Identify which cell holds the provided text, then report its (x, y) central coordinate. 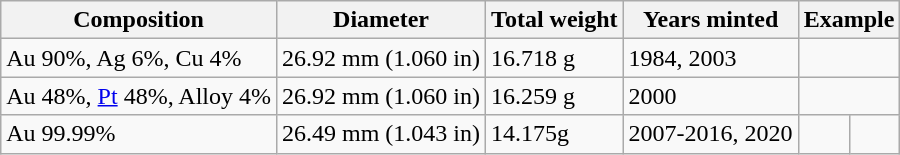
Composition (139, 20)
Diameter (380, 20)
Years minted (710, 20)
14.175g (555, 134)
Total weight (555, 20)
1984, 2003 (710, 58)
16.259 g (555, 96)
Example (849, 20)
16.718 g (555, 58)
Au 99.99% (139, 134)
Au 90%, Ag 6%, Cu 4% (139, 58)
26.49 mm (1.043 in) (380, 134)
Au 48%, Pt 48%, Alloy 4% (139, 96)
2000 (710, 96)
2007-2016, 2020 (710, 134)
